Determine the [x, y] coordinate at the center of the cell enclosing the given text.  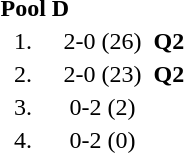
2-0 (26) [102, 41]
2-0 (23) [102, 74]
0-2 (2) [102, 107]
